Search for the cell housing the specified text and yield its (X, Y) center coordinate. 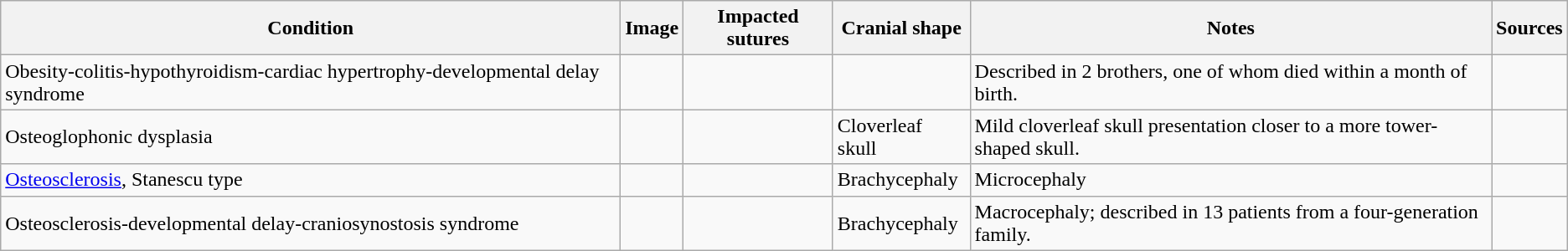
Condition (311, 28)
Impacted sutures (759, 28)
Described in 2 brothers, one of whom died within a month of birth. (1230, 82)
Macrocephaly; described in 13 patients from a four-generation family. (1230, 223)
Microcephaly (1230, 180)
Cloverleaf skull (901, 137)
Cranial shape (901, 28)
Image (652, 28)
Osteosclerosis-developmental delay-craniosynostosis syndrome (311, 223)
Osteoglophonic dysplasia (311, 137)
Obesity-colitis-hypothyroidism-cardiac hypertrophy-developmental delay syndrome (311, 82)
Sources (1529, 28)
Osteosclerosis, Stanescu type (311, 180)
Notes (1230, 28)
Mild cloverleaf skull presentation closer to a more tower-shaped skull. (1230, 137)
